Detect which cell encompasses the target text, then output its (x, y) center coordinate. 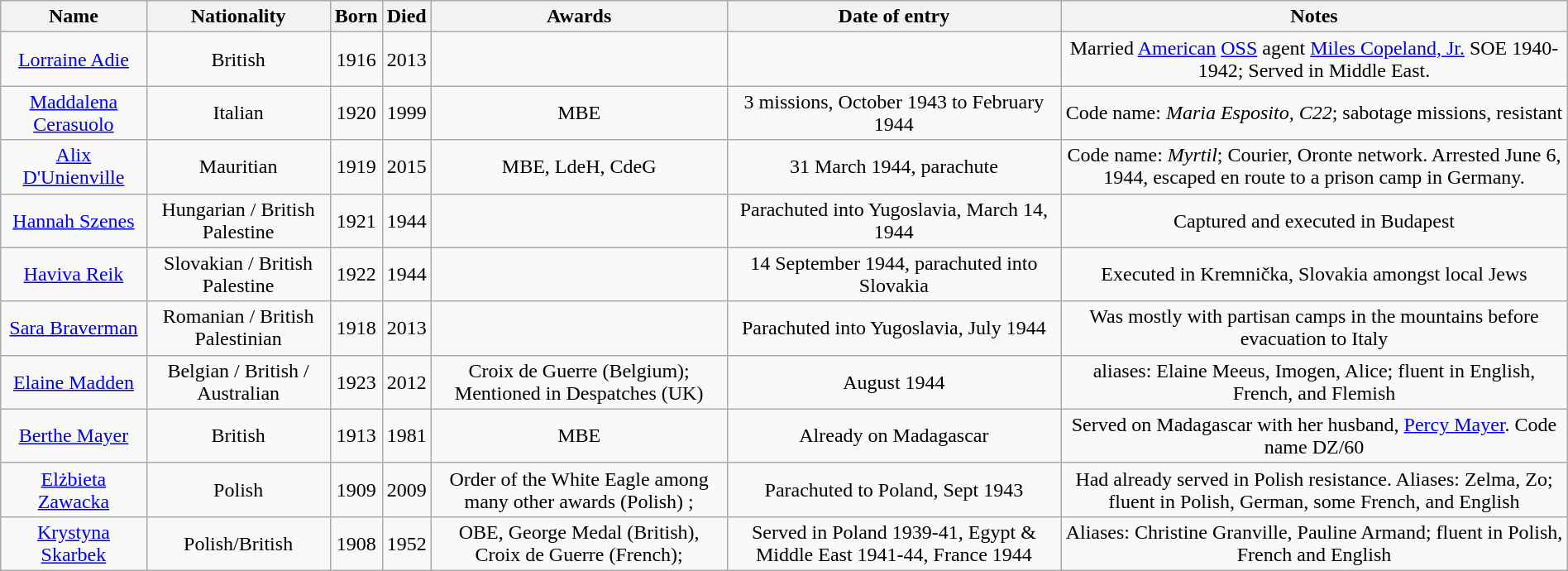
Aliases: Christine Granville, Pauline Armand; fluent in Polish, French and English (1315, 543)
Croix de Guerre (Belgium); Mentioned in Despatches (UK) (579, 382)
Romanian / British Palestinian (238, 328)
1919 (356, 167)
2015 (407, 167)
Elaine Madden (74, 382)
MBE, LdeH, CdeG (579, 167)
Served on Madagascar with her husband, Percy Mayer. Code name DZ/60 (1315, 435)
1922 (356, 275)
aliases: Elaine Meeus, Imogen, Alice; fluent in English, French, and Flemish (1315, 382)
Parachuted into Yugoslavia, March 14, 1944 (894, 220)
Haviva Reik (74, 275)
Order of the White Eagle among many other awards (Polish) ; (579, 490)
Elżbieta Zawacka (74, 490)
Alix D'Unienville (74, 167)
Polish/British (238, 543)
1916 (356, 60)
1923 (356, 382)
Was mostly with partisan camps in the mountains before evacuation to Italy (1315, 328)
Polish (238, 490)
Code name: Myrtil; Courier, Oronte network. Arrested June 6, 1944, escaped en route to a prison camp in Germany. (1315, 167)
OBE, George Medal (British), Croix de Guerre (French); (579, 543)
Nationality (238, 17)
Maddalena Cerasuolo (74, 113)
Notes (1315, 17)
1921 (356, 220)
Hungarian / British Palestine (238, 220)
Born (356, 17)
1908 (356, 543)
Hannah Szenes (74, 220)
Lorraine Adie (74, 60)
Married American OSS agent Miles Copeland, Jr. SOE 1940-1942; Served in Middle East. (1315, 60)
2012 (407, 382)
1918 (356, 328)
1981 (407, 435)
Awards (579, 17)
1920 (356, 113)
3 missions, October 1943 to February 1944 (894, 113)
Captured and executed in Budapest (1315, 220)
Died (407, 17)
Executed in Kremnička, Slovakia amongst local Jews (1315, 275)
Date of entry (894, 17)
Code name: Maria Esposito, C22; sabotage missions, resistant (1315, 113)
1999 (407, 113)
Mauritian (238, 167)
Slovakian / British Palestine (238, 275)
1913 (356, 435)
Berthe Mayer (74, 435)
Italian (238, 113)
Krystyna Skarbek (74, 543)
Sara Braverman (74, 328)
1909 (356, 490)
14 September 1944, parachuted into Slovakia (894, 275)
31 March 1944, parachute (894, 167)
Had already served in Polish resistance. Aliases: Zelma, Zo; fluent in Polish, German, some French, and English (1315, 490)
Parachuted into Yugoslavia, July 1944 (894, 328)
Already on Madagascar (894, 435)
Belgian / British / Australian (238, 382)
Name (74, 17)
1952 (407, 543)
2009 (407, 490)
Parachuted to Poland, Sept 1943 (894, 490)
Served in Poland 1939-41, Egypt & Middle East 1941-44, France 1944 (894, 543)
August 1944 (894, 382)
